Return [X, Y] of the center of cell containing provided text 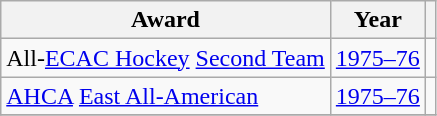
All-ECAC Hockey Second Team [166, 58]
Award [166, 20]
Year [378, 20]
AHCA East All-American [166, 96]
